Identify which cell holds the provided text, then report its [x, y] central coordinate. 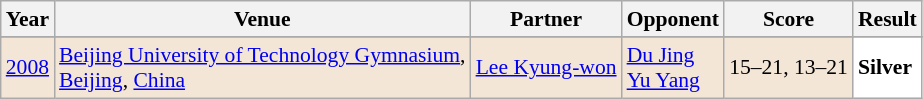
Du Jing Yu Yang [674, 68]
Partner [546, 19]
Beijing University of Technology Gymnasium,Beijing, China [262, 68]
Opponent [674, 19]
Silver [888, 68]
15–21, 13–21 [788, 68]
Venue [262, 19]
Year [28, 19]
Score [788, 19]
2008 [28, 68]
Lee Kyung-won [546, 68]
Result [888, 19]
